Pinpoint the cell where the given text exists, returning its (x, y) midpoint coordinate. 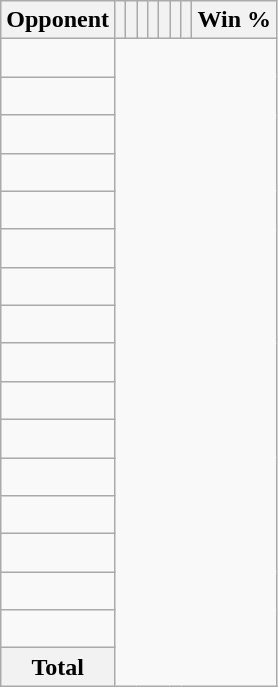
Opponent (58, 20)
Total (58, 667)
Win % (234, 20)
